Capture the cell that displays the provided text and extract its [x, y] central coordinate. 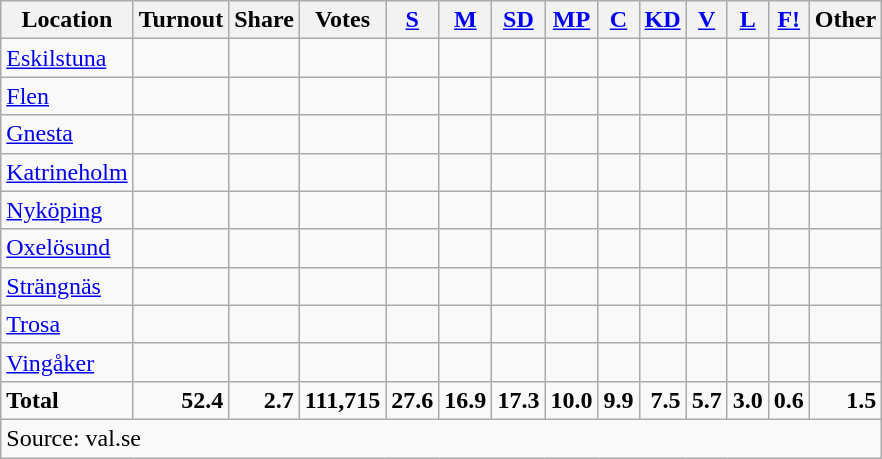
V [706, 20]
Oxelösund [67, 248]
Share [264, 20]
MP [572, 20]
0.6 [788, 400]
Strängnäs [67, 286]
Trosa [67, 324]
Vingåker [67, 362]
7.5 [662, 400]
L [748, 20]
Gnesta [67, 134]
Total [67, 400]
5.7 [706, 400]
S [412, 20]
Katrineholm [67, 172]
Source: val.se [442, 438]
111,715 [342, 400]
KD [662, 20]
Votes [342, 20]
SD [518, 20]
9.9 [618, 400]
16.9 [466, 400]
27.6 [412, 400]
Eskilstuna [67, 58]
17.3 [518, 400]
52.4 [181, 400]
M [466, 20]
F! [788, 20]
Other [845, 20]
Turnout [181, 20]
3.0 [748, 400]
Flen [67, 96]
Location [67, 20]
1.5 [845, 400]
Nyköping [67, 210]
2.7 [264, 400]
C [618, 20]
10.0 [572, 400]
